Search for the cell housing the specified text and yield its (X, Y) center coordinate. 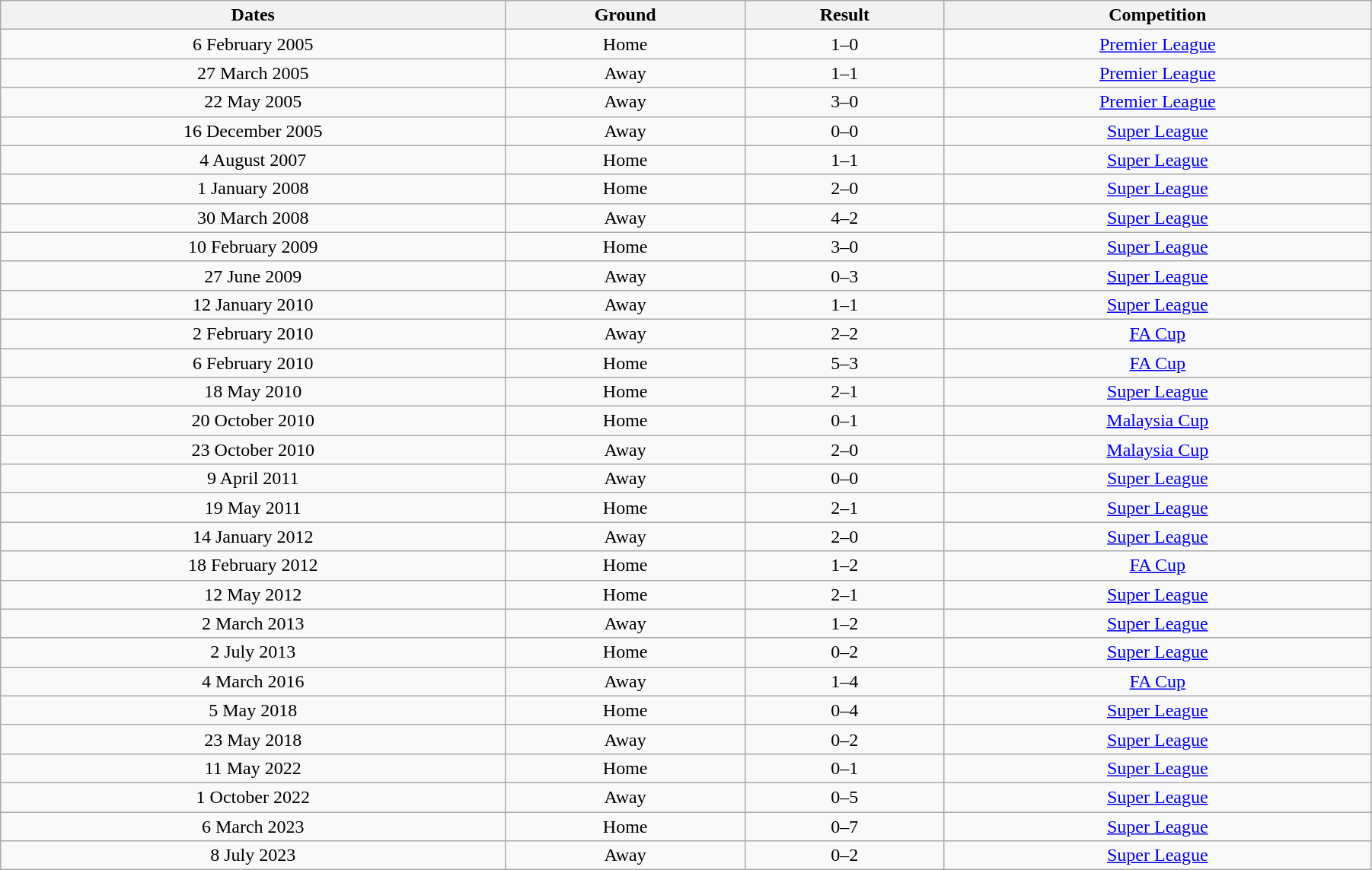
6 February 2005 (253, 44)
12 January 2010 (253, 304)
Dates (253, 15)
20 October 2010 (253, 421)
4–2 (845, 218)
1 January 2008 (253, 189)
11 May 2022 (253, 768)
23 May 2018 (253, 739)
5–3 (845, 363)
12 May 2012 (253, 594)
2 February 2010 (253, 333)
2–2 (845, 333)
2 July 2013 (253, 652)
6 February 2010 (253, 363)
16 December 2005 (253, 131)
4 March 2016 (253, 681)
5 May 2018 (253, 710)
0–3 (845, 276)
9 April 2011 (253, 479)
Competition (1157, 15)
10 February 2009 (253, 247)
4 August 2007 (253, 160)
22 May 2005 (253, 102)
19 May 2011 (253, 508)
0–4 (845, 710)
30 March 2008 (253, 218)
14 January 2012 (253, 537)
Ground (626, 15)
1 October 2022 (253, 797)
8 July 2023 (253, 856)
Result (845, 15)
2 March 2013 (253, 623)
27 June 2009 (253, 276)
1–4 (845, 681)
18 May 2010 (253, 392)
0–7 (845, 826)
27 March 2005 (253, 73)
1–0 (845, 44)
18 February 2012 (253, 566)
23 October 2010 (253, 450)
0–5 (845, 797)
6 March 2023 (253, 826)
